Detect which cell encompasses the target text, then output its (X, Y) center coordinate. 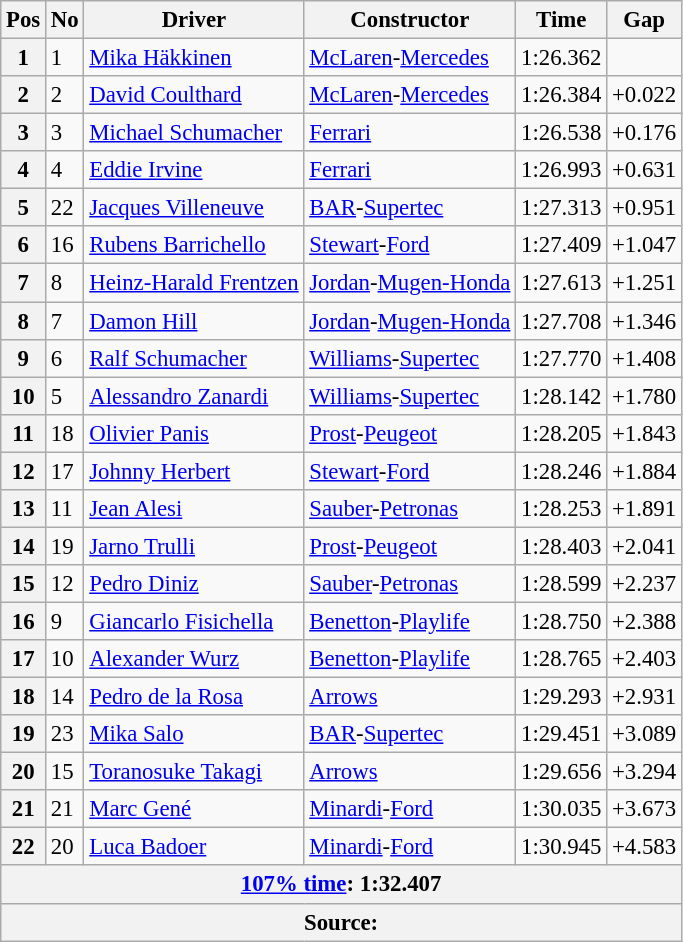
1:28.142 (562, 396)
Pedro de la Rosa (194, 697)
1:28.205 (562, 433)
1:27.708 (562, 321)
Damon Hill (194, 321)
1:29.293 (562, 697)
+0.176 (644, 133)
Jacques Villeneuve (194, 208)
+1.047 (644, 245)
+4.583 (644, 847)
+1.891 (644, 509)
Jean Alesi (194, 509)
Johnny Herbert (194, 471)
+0.631 (644, 170)
+2.388 (644, 621)
Luca Badoer (194, 847)
1:28.246 (562, 471)
1:26.362 (562, 58)
1:27.613 (562, 283)
Mika Häkkinen (194, 58)
Heinz-Harald Frentzen (194, 283)
+1.780 (644, 396)
1:29.451 (562, 734)
+0.951 (644, 208)
No (65, 20)
1:27.409 (562, 245)
Ralf Schumacher (194, 358)
1:28.765 (562, 659)
+3.673 (644, 809)
+2.403 (644, 659)
1:28.750 (562, 621)
Olivier Panis (194, 433)
1:28.599 (562, 584)
Mika Salo (194, 734)
1:27.313 (562, 208)
Eddie Irvine (194, 170)
Rubens Barrichello (194, 245)
+1.408 (644, 358)
Jarno Trulli (194, 546)
Giancarlo Fisichella (194, 621)
13 (24, 509)
+1.884 (644, 471)
Alexander Wurz (194, 659)
107% time: 1:32.407 (342, 885)
+1.346 (644, 321)
+2.237 (644, 584)
1:26.993 (562, 170)
Pos (24, 20)
1:27.770 (562, 358)
Gap (644, 20)
Michael Schumacher (194, 133)
+1.251 (644, 283)
+2.931 (644, 697)
+3.294 (644, 772)
1:30.945 (562, 847)
Time (562, 20)
1:28.403 (562, 546)
23 (65, 734)
+2.041 (644, 546)
+1.843 (644, 433)
+3.089 (644, 734)
David Coulthard (194, 95)
1:30.035 (562, 809)
1:26.384 (562, 95)
Pedro Diniz (194, 584)
Constructor (410, 20)
+0.022 (644, 95)
Alessandro Zanardi (194, 396)
Source: (342, 922)
Marc Gené (194, 809)
1:29.656 (562, 772)
Toranosuke Takagi (194, 772)
Driver (194, 20)
1:26.538 (562, 133)
1:28.253 (562, 509)
